Provide the (X, Y) coordinate of the cell's center where the given text is located.  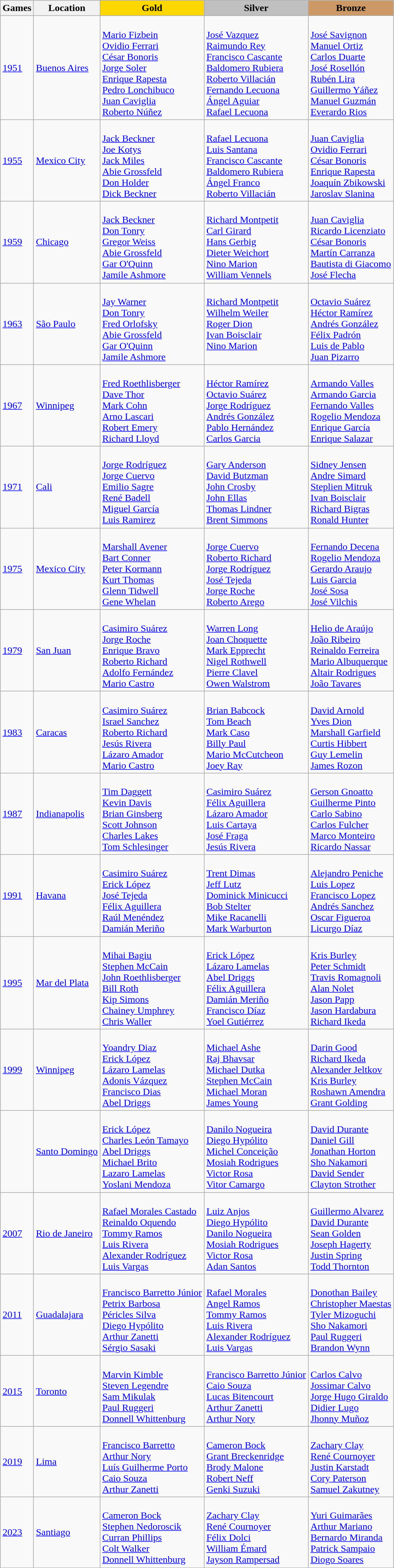
Armando VallesArmando GarciaFernando VallesRogelio MendozaEnrique GarcíaEnrique Salazar (351, 405)
Sidney JensenAndre SimardSteplien MitrukIvan BoisclairRichard BigrasRonald Hunter (351, 487)
Bronze (351, 8)
Yuri GuimarãesArthur MarianoBernardo MirandaPatrick SampaioDiogo Soares (351, 1532)
1971 (17, 487)
Guadalajara (67, 1315)
Mihai BagiuStephen McCainJohn RoethlisbergerBill RothKip SimonsChainey UmphreyChris Waller (152, 983)
2015 (17, 1391)
Gold (152, 8)
Helio de AraújoJoão RibeiroReinaldo FerreiraMario AlbuquerqueAltair RodriguesJoão Tavares (351, 650)
José VazquezRaimundo ReyFrancisco CascanteBaldomero RubieraRoberto VillaciánFernando LecuonaÁngel AguiarRafael Lecuona (256, 68)
1995 (17, 983)
1987 (17, 814)
1979 (17, 650)
Jorge RodríguezJorge CuervoEmilio SagreRené BadellMiguel GarcíaLuis Ramirez (152, 487)
Silver (256, 8)
Santo Domingo (67, 1152)
Cali (67, 487)
Jack BecknerDon TonryGregor WeissAbie GrossfeldGar O'QuinnJamile Ashmore (152, 242)
Octavio SuárezHéctor RamírezAndrés GonzálezFélix PadrónLuis de PabloJuan Pizarro (351, 324)
Rio de Janeiro (67, 1233)
Fernando DecenaRogelio MendozaGerardo AraujoLuis GarciaJosé SosaJosé Vilchis (351, 569)
Indianapolis (67, 814)
Casimiro SuárezJorge RocheEnrique BravoRoberto RichardAdolfo FernándezMario Castro (152, 650)
Francisco Barretto JúniorCaio SouzaLucas BitencourtArthur ZanettiArthur Nory (256, 1391)
Tim DaggettKevin DavisBrian GinsbergScott JohnsonCharles LakesTom Schlesinger (152, 814)
San Juan (67, 650)
Cameron BockStephen NedoroscikCurran PhillipsColt WalkerDonnell Whittenburg (152, 1532)
Casimiro SuárezFélix AguilleraLázaro AmadorLuis CartayaJosé FragaJesús Rivera (256, 814)
Donothan BaileyChristopher MaestasTyler MizoguchiSho NakamoriPaul RuggeriBrandon Wynn (351, 1315)
2007 (17, 1233)
Francisco BarrettoArthur NoryLuís Guilherme PortoCaio SouzaArthur Zanetti (152, 1461)
Casimiro SuárezIsrael SanchezRoberto RichardJesús RiveraLázaro AmadorMario Castro (152, 732)
Marvin KimbleSteven LegendreSam MikulakPaul RuggeriDonnell Whittenburg (152, 1391)
Warren LongJoan ChoquetteMark EpprechtNigel RothwellPierre ClavelOwen Walstrom (256, 650)
Rafael Morales CastadoReinaldo OquendoTommy RamosLuis RiveraAlexander RodríguezLuis Vargas (152, 1233)
Brian BabcockTom BeachMark CasoBilly PaulMario McCutcheonJoey Ray (256, 732)
Richard MontpetitWilhelm WeilerRoger DionIvan BoisclairNino Marion (256, 324)
Games (17, 8)
Cameron BockGrant BreckenridgeBrody MaloneRobert NeffGenki Suzuki (256, 1461)
Buenos Aires (67, 68)
David DuranteDaniel GillJonathan HortonSho NakamoriDavid SenderClayton Strother (351, 1152)
Jack BecknerJoe KotysJack MilesAbie GrossfeldDon HolderDick Beckner (152, 160)
Guillermo AlvarezDavid DuranteSean GoldenJoseph HagertyJustin SpringTodd Thornton (351, 1233)
1959 (17, 242)
Yoandry DiazErick LópezLázaro LamelasAdonis VázquezFrancisco DiasAbel Driggs (152, 1070)
Zachary ClayRené CournoyerJustin KarstadtCory PatersonSamuel Zakutney (351, 1461)
Casimiro SuárezErick LópezJosé TejedaFélix AguilleraRaúl MenéndezDamián Meriño (152, 895)
Mario FizbeinOvidio FerrariCésar BonorisJorge SolerEnrique RapestaPedro LonchibucoJuan CavigliaRoberto Núñez (152, 68)
Juan CavigliaOvidio FerrariCésar BonorisEnrique RapestaJoaquín ZbikowskiJaroslav Slanina (351, 160)
Héctor RamírezOctavio SuárezJorge RodríguezAndrés GonzálezPablo HernándezCarlos Garcia (256, 405)
1975 (17, 569)
Location (67, 8)
Danilo NogueiraDiego HypólitoMichel ConceiçãoMosiah RodriguesVictor RosaVitor Camargo (256, 1152)
1967 (17, 405)
1991 (17, 895)
Fred RoethlisbergerDave ThorMark CohnArno LascariRobert EmeryRichard Lloyd (152, 405)
2023 (17, 1532)
Luiz AnjosDiego HypólitoDanilo NogueiraMosiah RodriguesVictor RosaAdan Santos (256, 1233)
Mar del Plata (67, 983)
Marshall AvenerBart ConnerPeter KormannKurt ThomasGlenn TidwellGene Whelan (152, 569)
1955 (17, 160)
Darin GoodRichard IkedaAlexander JeltkovKris BurleyRoshawn AmendraGrant Golding (351, 1070)
Gary AndersonDavid ButzmanJohn CrosbyJohn EllasThomas LindnerBrent Simmons (256, 487)
1951 (17, 68)
Rafael MoralesAngel RamosTommy RamosLuis RiveraAlexander RodríguezLuis Vargas (256, 1315)
1983 (17, 732)
1999 (17, 1070)
Juan CavigliaRicardo LicenziatoCésar BonorisMartín CarranzaBautista di GiacomoJosé Flecha (351, 242)
Kris BurleyPeter SchmidtTravis RomagnoliAlan NoletJason PappJason HardaburaRichard Ikeda (351, 983)
Carlos CalvoJossimar CalvoJorge Hugo GiraldoDidier LugoJhonny Muñoz (351, 1391)
Toronto (67, 1391)
Santiago (67, 1532)
Lima (67, 1461)
2011 (17, 1315)
Havana (67, 895)
2019 (17, 1461)
Alejandro PenicheLuis LopezFrancisco LopezAndrés SanchezOscar FigueroaLicurgo Díaz (351, 895)
Trent DimasJeff LutzDominick MinicucciBob StelterMike RacanelliMark Warburton (256, 895)
Caracas (67, 732)
Rafael LecuonaLuis SantanaFrancisco CascanteBaldomero RubieraÁngel FrancoRoberto Villacián (256, 160)
José SavignonManuel OrtizCarlos DuarteJosé RosellónRubén LiraGuillermo YáñezManuel GuzmánEverardo Rios (351, 68)
Erick LópezCharles León TamayoAbel DriggsMichael BritoLazaro LamelasYoslani Mendoza (152, 1152)
Francisco Barretto JúniorPetrix BarbosaPéricles SilvaDiego HypólitoArthur ZanettiSérgio Sasaki (152, 1315)
Jorge CuervoRoberto RichardJorge RodríguezJosé TejedaJorge RocheRoberto Arego (256, 569)
São Paulo (67, 324)
Chicago (67, 242)
Gerson GnoattoGuilherme PintoCarlo SabinoCarlos FulcherMarco MonteiroRicardo Nassar (351, 814)
Michael AsheRaj BhavsarMichael DutkaStephen McCainMichael MoranJames Young (256, 1070)
Erick LópezLázaro LamelasAbel DriggsFélix AguilleraDamián MeriñoFrancisco DíazYoel Gutiérrez (256, 983)
Richard MontpetitCarl GirardHans GerbigDieter WeichortNino MarionWilliam Vennels (256, 242)
David ArnoldYves DionMarshall GarfieldCurtis HibbertGuy LemelinJames Rozon (351, 732)
Zachary ClayRené CournoyerFélix DolciWilliam ÉmardJayson Rampersad (256, 1532)
Jay WarnerDon TonryFred OrlofskyAbie GrossfeldGar O'QuinnJamile Ashmore (152, 324)
1963 (17, 324)
